Find where the given text appears and provide that cell's center as (x, y) coordinate. 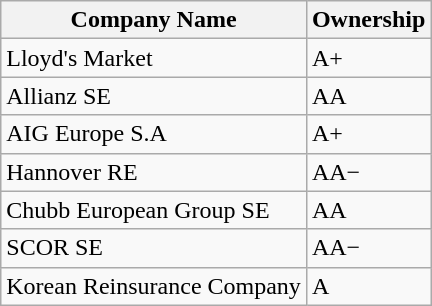
Ownership (368, 20)
Allianz SE (154, 96)
SCOR SE (154, 248)
Lloyd's Market (154, 58)
Korean Reinsurance Company (154, 286)
AIG Europe S.A (154, 134)
A (368, 286)
Hannover RE (154, 172)
Chubb European Group SE (154, 210)
Company Name (154, 20)
